Return (X, Y) of the center of cell containing provided text 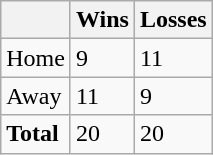
Wins (102, 20)
Away (36, 96)
Home (36, 58)
Losses (173, 20)
Total (36, 134)
